From the cell containing the given text, extract its center point as (x, y) coordinate. 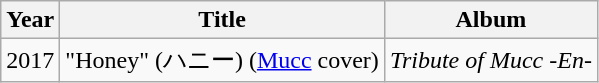
Tribute of Mucc -En- (490, 60)
"Honey" (ハニー) (Mucc cover) (222, 60)
2017 (30, 60)
Album (490, 20)
Title (222, 20)
Year (30, 20)
